Locate the cell with the specified text and output its [X, Y] center coordinate. 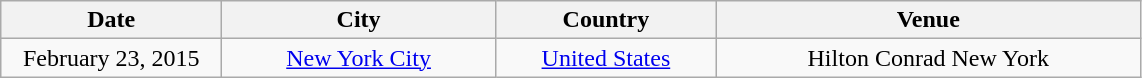
Date [112, 20]
Hilton Conrad New York [928, 58]
New York City [359, 58]
Venue [928, 20]
United States [606, 58]
City [359, 20]
February 23, 2015 [112, 58]
Country [606, 20]
